Output the (x, y) coordinate of the center of the cell containing the given text.  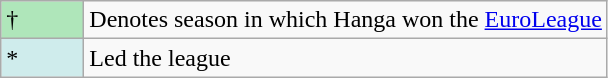
† (42, 20)
Denotes season in which Hanga won the EuroLeague (346, 20)
* (42, 58)
Led the league (346, 58)
